Scan for the cell matching the given text and deliver its [X, Y] coordinate at center. 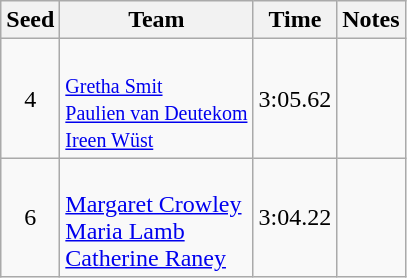
Margaret CrowleyMaria LambCatherine Raney [156, 218]
Gretha SmitPaulien van DeutekomIreen Wüst [156, 98]
Time [295, 20]
4 [30, 98]
6 [30, 218]
Notes [371, 20]
Team [156, 20]
3:04.22 [295, 218]
Seed [30, 20]
3:05.62 [295, 98]
